Return the [X, Y] coordinate for the center point of the cell that contains the specified text.  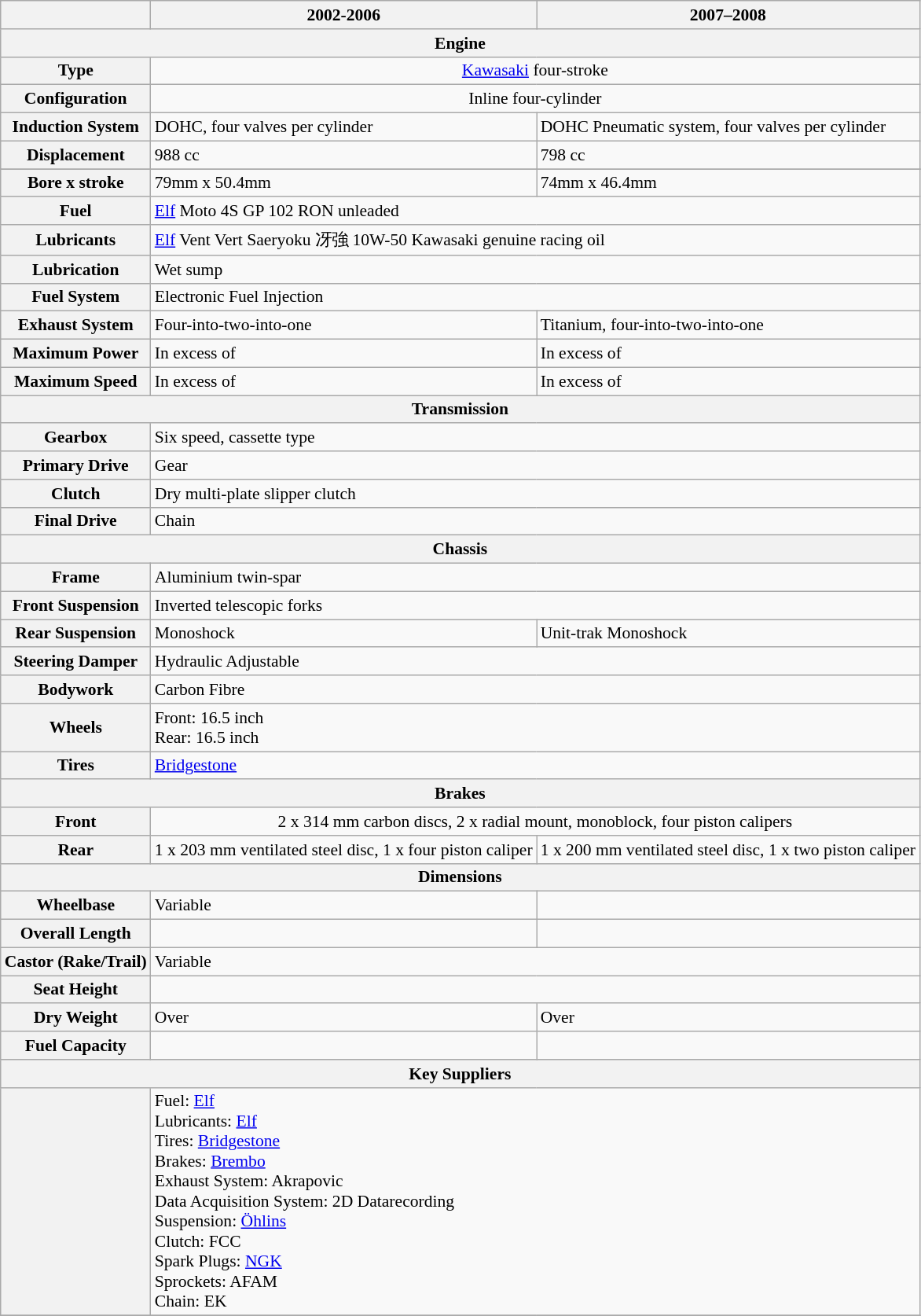
Displacement [75, 155]
Tires [75, 766]
Transmission [460, 410]
Dry multi-plate slipper clutch [535, 494]
Bore x stroke [75, 183]
Fuel Capacity [75, 1046]
988 cc [344, 155]
Bridgestone [535, 766]
1 x 203 mm ventilated steel disc, 1 x four piston caliper [344, 850]
Bodywork [75, 689]
Maximum Power [75, 354]
Titanium, four-into-two-into-one [728, 325]
74mm x 46.4mm [728, 183]
79mm x 50.4mm [344, 183]
Induction System [75, 127]
Gearbox [75, 438]
DOHC, four valves per cylinder [344, 127]
Wet sump [535, 270]
Wheels [75, 728]
Wheelbase [75, 906]
Six speed, cassette type [535, 438]
Inline four-cylinder [535, 99]
Fuel [75, 211]
Rear [75, 850]
Seat Height [75, 990]
Final Drive [75, 521]
Aluminium twin-spar [535, 578]
Exhaust System [75, 325]
Gear [535, 465]
DOHC Pneumatic system, four valves per cylinder [728, 127]
Engine [460, 43]
Front [75, 822]
Hydraulic Adjustable [535, 662]
Clutch [75, 494]
Four-into-two-into-one [344, 325]
Dimensions [460, 877]
Brakes [460, 794]
Front: 16.5 inchRear: 16.5 inch [535, 728]
Steering Damper [75, 662]
2002-2006 [344, 15]
Front Suspension [75, 605]
Chassis [460, 550]
Primary Drive [75, 465]
2007–2008 [728, 15]
Castor (Rake/Trail) [75, 961]
Configuration [75, 99]
Lubricants [75, 241]
Frame [75, 578]
Overall Length [75, 934]
Type [75, 71]
Elf Vent Vert Saeryoku 冴強 10W-50 Kawasaki genuine racing oil [535, 241]
Inverted telescopic forks [535, 605]
Carbon Fibre [535, 689]
Unit-trak Monoshock [728, 634]
Elf Moto 4S GP 102 RON unleaded [535, 211]
Electronic Fuel Injection [535, 297]
Fuel System [75, 297]
2 x 314 mm carbon discs, 2 x radial mount, monoblock, four piston calipers [535, 822]
1 x 200 mm ventilated steel disc, 1 x two piston caliper [728, 850]
Chain [535, 521]
Lubrication [75, 270]
Dry Weight [75, 1018]
798 cc [728, 155]
Monoshock [344, 634]
Maximum Speed [75, 381]
Rear Suspension [75, 634]
Key Suppliers [460, 1074]
Kawasaki four-stroke [535, 71]
